Determine the (x, y) coordinate at the center of the cell enclosing the given text.  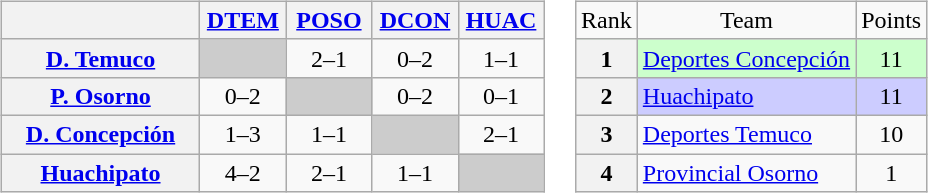
DTEM (243, 20)
Deportes Temuco (746, 134)
Deportes Concepción (746, 58)
DCON (415, 20)
D. Concepción (100, 134)
0–1 (501, 96)
Points (892, 20)
4–2 (243, 173)
4 (607, 173)
Rank (607, 20)
HUAC (501, 20)
Team (746, 20)
Provincial Osorno (746, 173)
P. Osorno (100, 96)
2 (607, 96)
10 (892, 134)
1–3 (243, 134)
3 (607, 134)
POSO (329, 20)
D. Temuco (100, 58)
